Search for the cell housing the specified text and yield its [X, Y] center coordinate. 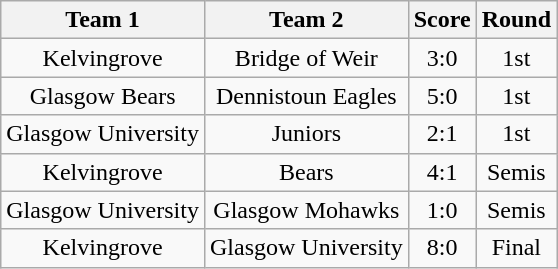
Final [516, 248]
Bridge of Weir [306, 58]
Dennistoun Eagles [306, 96]
Round [516, 20]
3:0 [442, 58]
Score [442, 20]
2:1 [442, 134]
Bears [306, 172]
Glasgow Bears [103, 96]
5:0 [442, 96]
4:1 [442, 172]
1:0 [442, 210]
Glasgow Mohawks [306, 210]
Juniors [306, 134]
Team 1 [103, 20]
8:0 [442, 248]
Team 2 [306, 20]
